Provide the (x, y) coordinate of the cell's center where the given text is located.  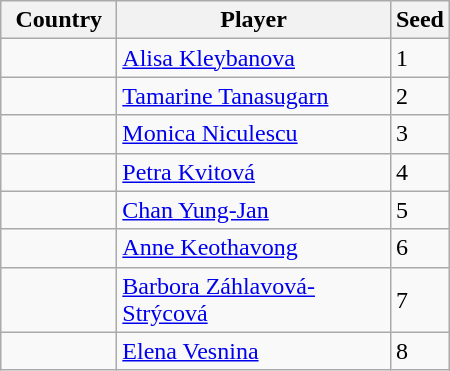
Petra Kvitová (254, 172)
8 (420, 351)
Chan Yung-Jan (254, 210)
Player (254, 20)
Country (59, 20)
2 (420, 96)
Barbora Záhlavová-Strýcová (254, 300)
3 (420, 134)
5 (420, 210)
7 (420, 300)
Tamarine Tanasugarn (254, 96)
Elena Vesnina (254, 351)
Alisa Kleybanova (254, 58)
Anne Keothavong (254, 248)
Monica Niculescu (254, 134)
1 (420, 58)
Seed (420, 20)
4 (420, 172)
6 (420, 248)
